Capture the cell that displays the provided text and extract its [x, y] central coordinate. 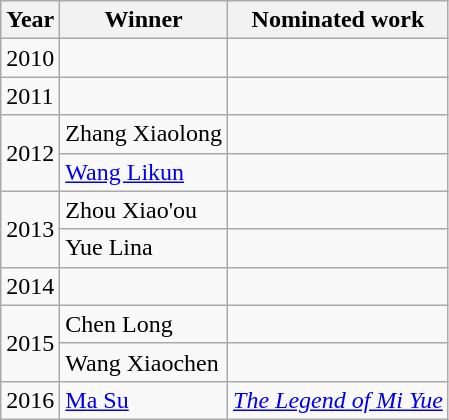
Chen Long [144, 324]
Nominated work [338, 20]
Zhang Xiaolong [144, 134]
2011 [30, 96]
2015 [30, 343]
Winner [144, 20]
Yue Lina [144, 248]
2013 [30, 229]
Wang Xiaochen [144, 362]
Ma Su [144, 400]
Wang Likun [144, 172]
The Legend of Mi Yue [338, 400]
2010 [30, 58]
2016 [30, 400]
Year [30, 20]
2012 [30, 153]
2014 [30, 286]
Zhou Xiao'ou [144, 210]
